Identify which cell holds the provided text, then report its [x, y] central coordinate. 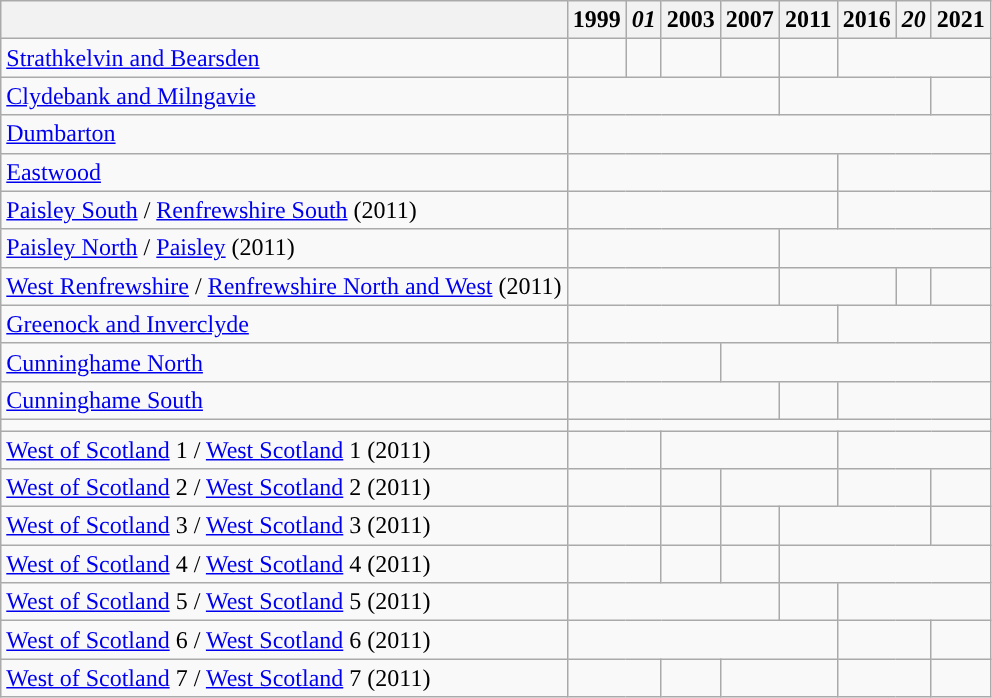
01 [644, 20]
West of Scotland 3 / West Scotland 3 (2011) [284, 526]
Greenock and Inverclyde [284, 324]
2011 [808, 20]
Strathkelvin and Bearsden [284, 58]
West Renfrewshire / Renfrewshire North and West (2011) [284, 286]
Eastwood [284, 172]
West of Scotland 2 / West Scotland 2 (2011) [284, 488]
Clydebank and Milngavie [284, 96]
Dumbarton [284, 134]
2021 [960, 20]
Paisley South / Renfrewshire South (2011) [284, 210]
Cunninghame North [284, 362]
West of Scotland 7 / West Scotland 7 (2011) [284, 678]
2016 [866, 20]
20 [914, 20]
2007 [750, 20]
West of Scotland 4 / West Scotland 4 (2011) [284, 564]
2003 [690, 20]
Cunninghame South [284, 400]
West of Scotland 1 / West Scotland 1 (2011) [284, 449]
Paisley North / Paisley (2011) [284, 248]
West of Scotland 5 / West Scotland 5 (2011) [284, 602]
West of Scotland 6 / West Scotland 6 (2011) [284, 640]
1999 [596, 20]
